Provide the (x, y) coordinate of the cell's center where the given text is located.  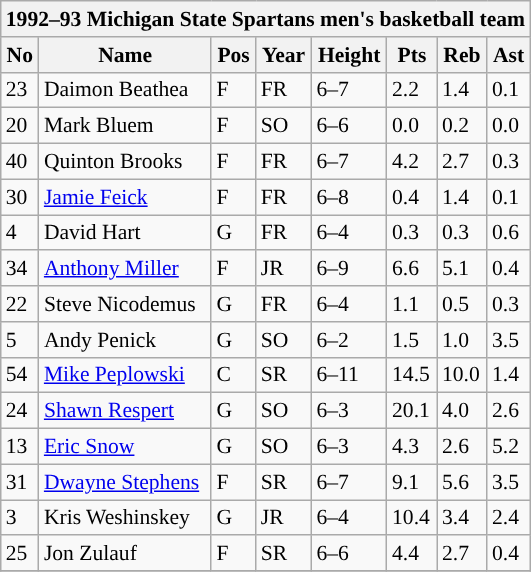
Shawn Respert (126, 411)
34 (20, 269)
10.4 (412, 518)
5.2 (508, 447)
1.0 (462, 340)
13 (20, 447)
Year (284, 55)
0.6 (508, 233)
4 (20, 233)
6.6 (412, 269)
14.5 (412, 375)
24 (20, 411)
22 (20, 304)
4.0 (462, 411)
23 (20, 90)
5 (20, 340)
Mike Peplowski (126, 375)
5.1 (462, 269)
2.2 (412, 90)
Andy Penick (126, 340)
4.2 (412, 162)
3 (20, 518)
Quinton Brooks (126, 162)
Kris Weshinskey (126, 518)
Eric Snow (126, 447)
Reb (462, 55)
Jamie Feick (126, 197)
25 (20, 554)
6–2 (349, 340)
10.0 (462, 375)
Name (126, 55)
Pos (233, 55)
3.4 (462, 518)
20.1 (412, 411)
54 (20, 375)
2.4 (508, 518)
30 (20, 197)
Dwayne Stephens (126, 482)
1.1 (412, 304)
40 (20, 162)
Daimon Beathea (126, 90)
Height (349, 55)
9.1 (412, 482)
5.6 (462, 482)
C (233, 375)
No (20, 55)
4.4 (412, 554)
Pts (412, 55)
20 (20, 126)
Steve Nicodemus (126, 304)
David Hart (126, 233)
Anthony Miller (126, 269)
Jon Zulauf (126, 554)
Ast (508, 55)
6–9 (349, 269)
4.3 (412, 447)
6–8 (349, 197)
1992–93 Michigan State Spartans men's basketball team (266, 19)
0.2 (462, 126)
31 (20, 482)
0.5 (462, 304)
6–11 (349, 375)
1.5 (412, 340)
Mark Bluem (126, 126)
